Extract the [X, Y] coordinate from the center of the cell holding the provided text.  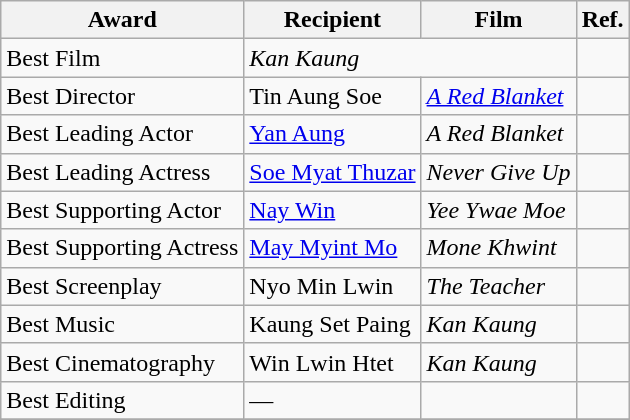
Best Supporting Actress [122, 248]
Best Leading Actress [122, 172]
Tin Aung Soe [332, 96]
Ref. [602, 20]
Nay Win [332, 210]
Award [122, 20]
Yee Ywae Moe [498, 210]
Best Leading Actor [122, 134]
Recipient [332, 20]
Yan Aung [332, 134]
Never Give Up [498, 172]
Film [498, 20]
Mone Khwint [498, 248]
— [332, 400]
Win Lwin Htet [332, 362]
Best Cinematography [122, 362]
Best Editing [122, 400]
Best Music [122, 324]
May Myint Mo [332, 248]
Nyo Min Lwin [332, 286]
Soe Myat Thuzar [332, 172]
Best Supporting Actor [122, 210]
Kaung Set Paing [332, 324]
The Teacher [498, 286]
Best Film [122, 58]
Best Director [122, 96]
Best Screenplay [122, 286]
